Output the [x, y] coordinate of the center of the cell containing the given text.  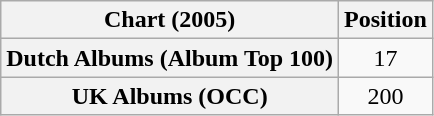
UK Albums (OCC) [170, 96]
Position [386, 20]
Chart (2005) [170, 20]
200 [386, 96]
Dutch Albums (Album Top 100) [170, 58]
17 [386, 58]
